Capture the cell that displays the provided text and extract its (x, y) central coordinate. 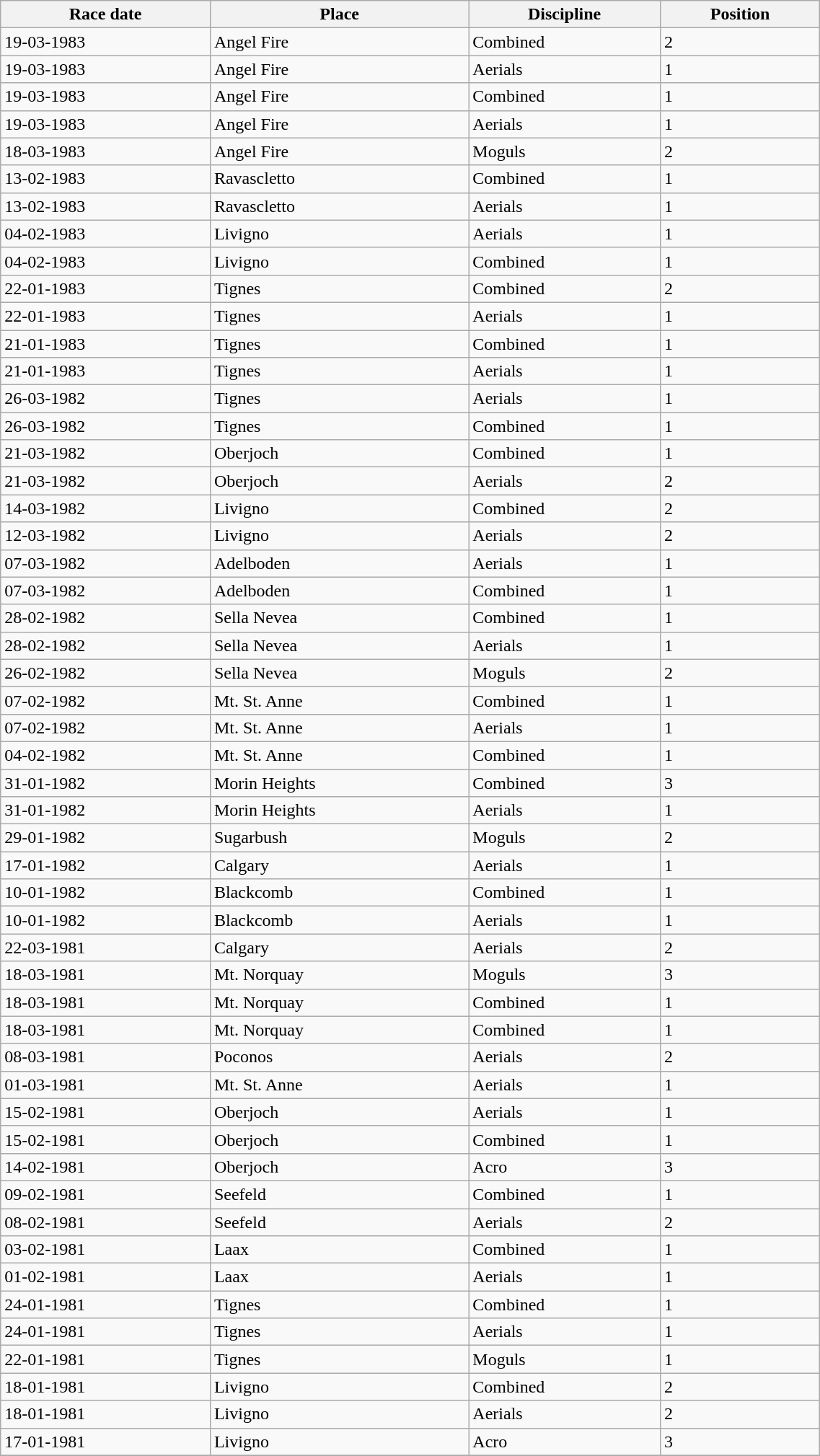
17-01-1981 (105, 1442)
08-02-1981 (105, 1222)
22-01-1981 (105, 1359)
01-02-1981 (105, 1277)
22-03-1981 (105, 948)
Poconos (339, 1057)
14-02-1981 (105, 1167)
09-02-1981 (105, 1194)
Place (339, 14)
12-03-1982 (105, 536)
08-03-1981 (105, 1057)
14-03-1982 (105, 508)
Sugarbush (339, 838)
Discipline (565, 14)
Race date (105, 14)
29-01-1982 (105, 838)
03-02-1981 (105, 1250)
04-02-1982 (105, 755)
17-01-1982 (105, 865)
26-02-1982 (105, 673)
18-03-1983 (105, 151)
01-03-1981 (105, 1085)
Position (740, 14)
